Pinpoint the cell where the given text exists, returning its [x, y] midpoint coordinate. 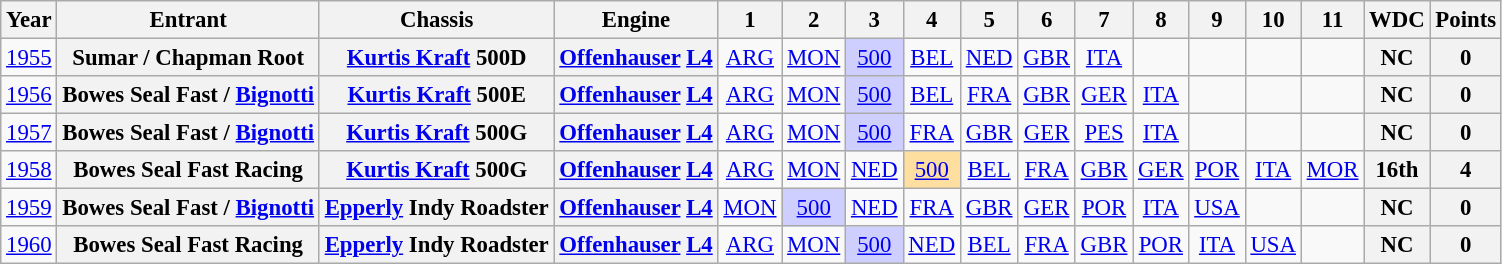
1956 [29, 95]
Kurtis Kraft 500E [436, 95]
1959 [29, 208]
7 [1104, 20]
1958 [29, 170]
1960 [29, 245]
10 [1273, 20]
9 [1217, 20]
Kurtis Kraft 500D [436, 58]
8 [1161, 20]
Year [29, 20]
Sumar / Chapman Root [188, 58]
MOR [1332, 170]
Points [1466, 20]
5 [988, 20]
3 [874, 20]
6 [1046, 20]
1955 [29, 58]
Entrant [188, 20]
WDC [1397, 20]
Engine [636, 20]
16th [1397, 170]
Chassis [436, 20]
PES [1104, 133]
1 [750, 20]
2 [814, 20]
11 [1332, 20]
1957 [29, 133]
